Output the [X, Y] coordinate of the center of the cell containing the given text.  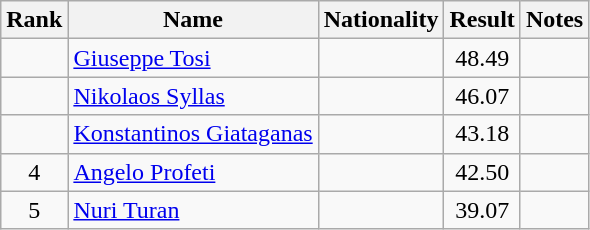
Result [482, 20]
Notes [554, 20]
Name [193, 20]
Konstantinos Giataganas [193, 134]
Nikolaos Syllas [193, 96]
Nationality [381, 20]
Nuri Turan [193, 210]
48.49 [482, 58]
Giuseppe Tosi [193, 58]
39.07 [482, 210]
Angelo Profeti [193, 172]
42.50 [482, 172]
Rank [34, 20]
5 [34, 210]
4 [34, 172]
46.07 [482, 96]
43.18 [482, 134]
